From the cell containing the given text, extract its center point as [x, y] coordinate. 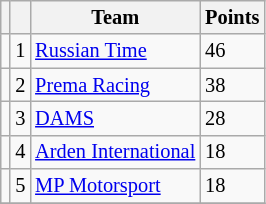
Points [232, 17]
MP Motorsport [115, 186]
3 [20, 118]
Prema Racing [115, 85]
Team [115, 17]
1 [20, 51]
4 [20, 152]
Russian Time [115, 51]
28 [232, 118]
38 [232, 85]
Arden International [115, 152]
46 [232, 51]
DAMS [115, 118]
2 [20, 85]
5 [20, 186]
